Scan for the cell matching the given text and deliver its [X, Y] coordinate at center. 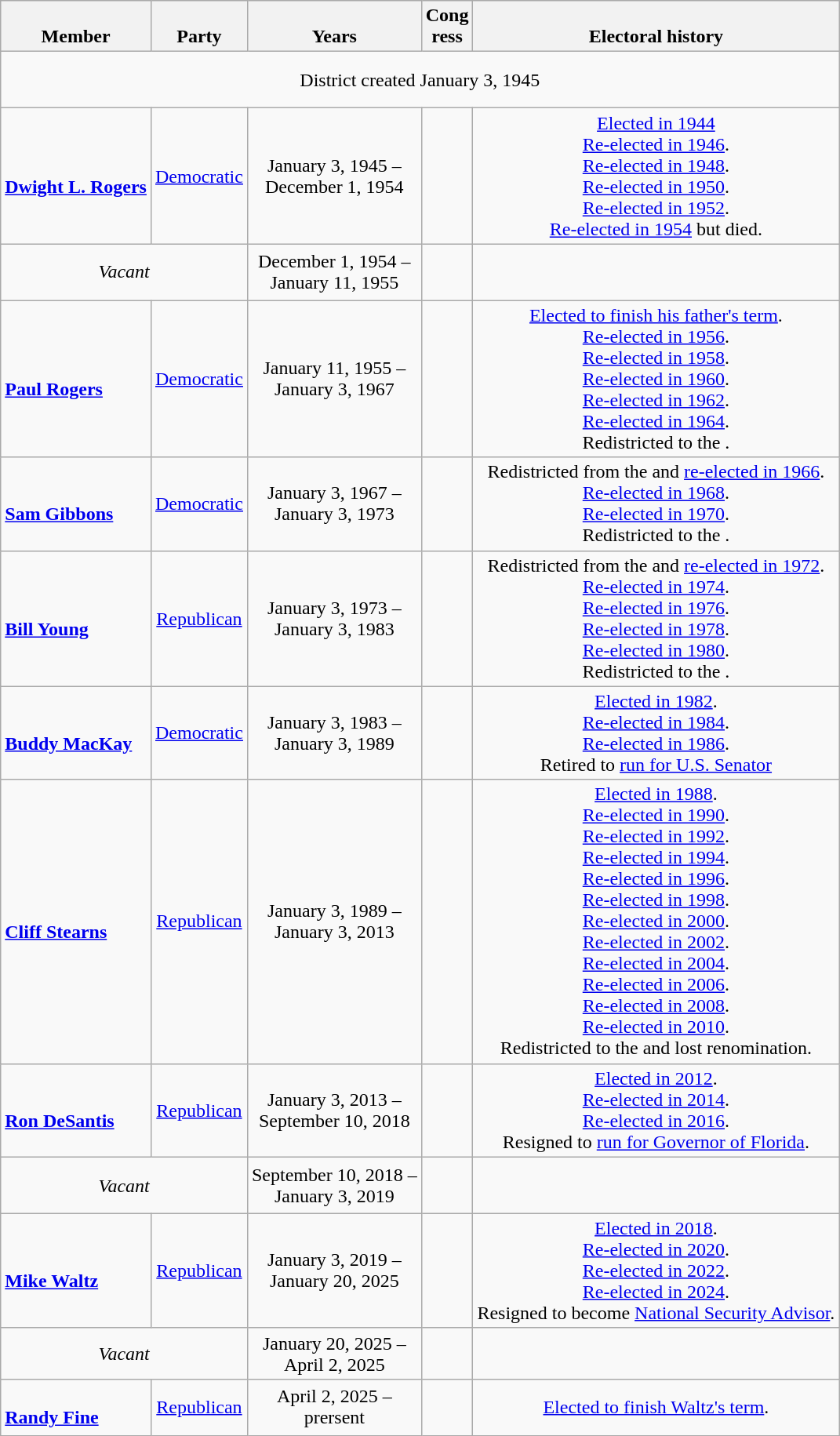
Elected in 1982.Re-elected in 1984.Re-elected in 1986.Retired to run for U.S. Senator [656, 733]
January 3, 2013 –September 10, 2018 [334, 1111]
January 3, 1989 –January 3, 2013 [334, 922]
Randy Fine [76, 1407]
Elected in 2018.Re-elected in 2020.Re-elected in 2022.Re-elected in 2024.Resigned to become National Security Advisor. [656, 1271]
Redistricted from the and re-elected in 1972.Re-elected in 1974.Re-elected in 1976.Re-elected in 1978.Re-elected in 1980.Redistricted to the . [656, 618]
January 3, 1983 –January 3, 1989 [334, 733]
January 3, 1967 –January 3, 1973 [334, 504]
Years [334, 27]
Dwight L. Rogers [76, 176]
Buddy MacKay [76, 733]
Elected in 2012.Re-elected in 2014.Re-elected in 2016.Resigned to run for Governor of Florida. [656, 1111]
Member [76, 27]
January 3, 1945 –December 1, 1954 [334, 176]
Cliff Stearns [76, 922]
Bill Young [76, 618]
Elected to finish Waltz's term. [656, 1407]
District created January 3, 1945 [420, 80]
January 3, 1973 –January 3, 1983 [334, 618]
Electoral history [656, 27]
April 2, 2025 –prersent [334, 1407]
January 11, 1955 –January 3, 1967 [334, 379]
January 3, 2019 – January 20, 2025 [334, 1271]
Elected in 1944Re-elected in 1946.Re-elected in 1948.Re-elected in 1950.Re-elected in 1952. Re-elected in 1954 but died. [656, 176]
Mike Waltz [76, 1271]
Sam Gibbons [76, 504]
Redistricted from the and re-elected in 1966.Re-elected in 1968.Re-elected in 1970.Redistricted to the . [656, 504]
September 10, 2018 –January 3, 2019 [334, 1185]
Paul Rogers [76, 379]
December 1, 1954 –January 11, 1955 [334, 272]
January 20, 2025 –April 2, 2025 [334, 1354]
Congress [447, 27]
Party [199, 27]
Ron DeSantis [76, 1111]
